Search for the cell housing the specified text and yield its (X, Y) center coordinate. 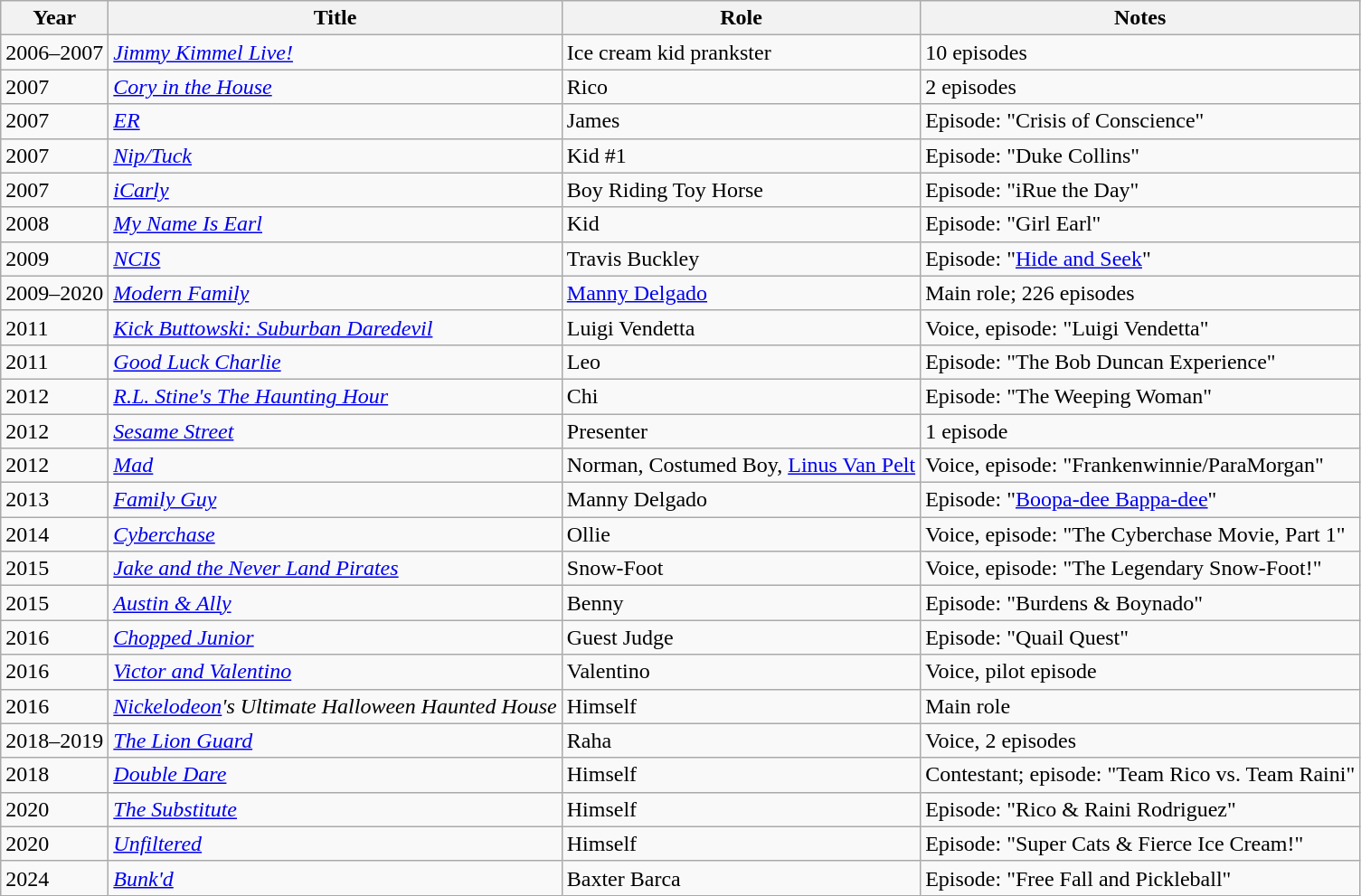
Rico (741, 87)
Voice, episode: "The Legendary Snow-Foot!" (1140, 569)
Episode: "Boopa-dee Bappa-dee" (1140, 500)
Episode: "Free Fall and Pickleball" (1140, 878)
Role (741, 18)
Voice, episode: "Frankenwinnie/ParaMorgan" (1140, 466)
Episode: "Crisis of Conscience" (1140, 121)
Ice cream kid prankster (741, 52)
Year (54, 18)
Notes (1140, 18)
Chopped Junior (335, 637)
Presenter (741, 431)
Voice, 2 episodes (1140, 740)
Double Dare (335, 775)
The Substitute (335, 809)
Leo (741, 362)
Episode: "Hide and Seek" (1140, 259)
ER (335, 121)
My Name Is Earl (335, 224)
Travis Buckley (741, 259)
Snow-Foot (741, 569)
2009–2020 (54, 293)
Episode: "The Bob Duncan Experience" (1140, 362)
2013 (54, 500)
1 episode (1140, 431)
Voice, episode: "The Cyberchase Movie, Part 1" (1140, 534)
Norman, Costumed Boy, Linus Van Pelt (741, 466)
NCIS (335, 259)
Valentino (741, 672)
Jimmy Kimmel Live! (335, 52)
2018 (54, 775)
Episode: "iRue the Day" (1140, 190)
Episode: "Quail Quest" (1140, 637)
Episode: "Super Cats & Fierce Ice Cream!" (1140, 844)
Voice, pilot episode (1140, 672)
Voice, episode: "Luigi Vendetta" (1140, 327)
2018–2019 (54, 740)
Episode: "Burdens & Boynado" (1140, 603)
The Lion Guard (335, 740)
2 episodes (1140, 87)
Title (335, 18)
Jake and the Never Land Pirates (335, 569)
Baxter Barca (741, 878)
R.L. Stine's The Haunting Hour (335, 396)
Main role; 226 episodes (1140, 293)
Luigi Vendetta (741, 327)
Boy Riding Toy Horse (741, 190)
Nickelodeon's Ultimate Halloween Haunted House (335, 706)
10 episodes (1140, 52)
2014 (54, 534)
Episode: "The Weeping Woman" (1140, 396)
Nip/Tuck (335, 156)
2024 (54, 878)
2006–2007 (54, 52)
Raha (741, 740)
Episode: "Girl Earl" (1140, 224)
Chi (741, 396)
Ollie (741, 534)
Cory in the House (335, 87)
Austin & Ally (335, 603)
Family Guy (335, 500)
Bunk'd (335, 878)
Guest Judge (741, 637)
Episode: "Duke Collins" (1140, 156)
Contestant; episode: "Team Rico vs. Team Raini" (1140, 775)
Benny (741, 603)
2009 (54, 259)
Kid #1 (741, 156)
Kick Buttowski: Suburban Daredevil (335, 327)
iCarly (335, 190)
Victor and Valentino (335, 672)
2008 (54, 224)
Mad (335, 466)
Kid (741, 224)
James (741, 121)
Unfiltered (335, 844)
Modern Family (335, 293)
Good Luck Charlie (335, 362)
Main role (1140, 706)
Sesame Street (335, 431)
Episode: "Rico & Raini Rodriguez" (1140, 809)
Cyberchase (335, 534)
